Capture the cell that displays the provided text and extract its (x, y) central coordinate. 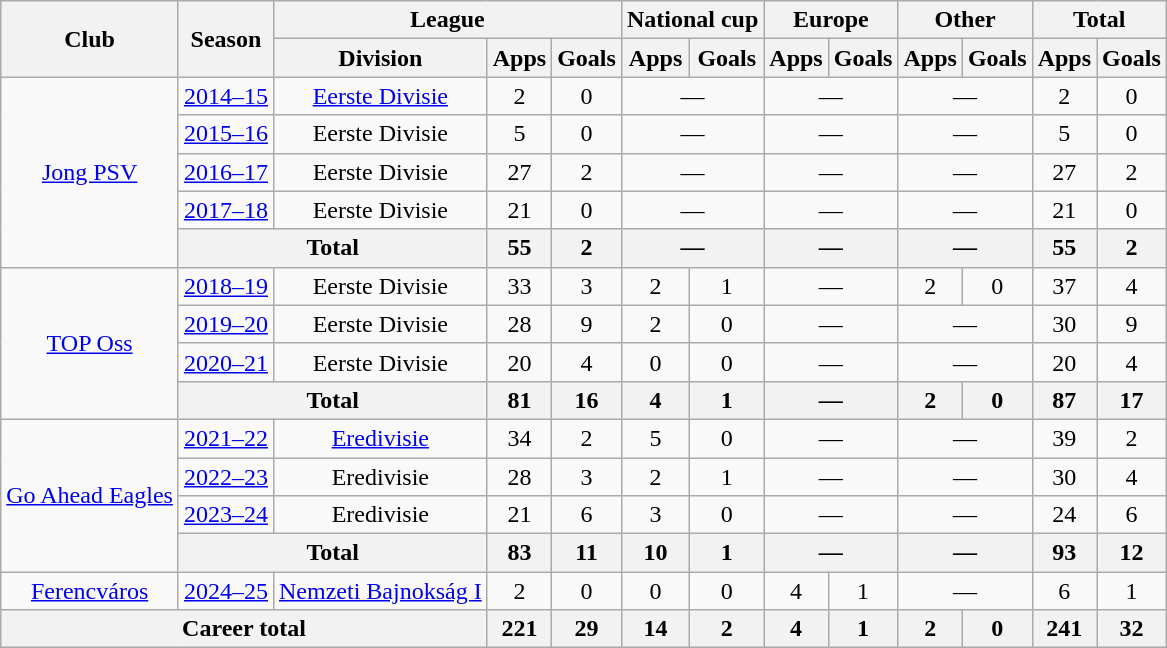
2021–22 (226, 438)
14 (655, 629)
32 (1132, 629)
TOP Oss (90, 343)
2017–18 (226, 210)
87 (1064, 400)
2024–25 (226, 591)
League (447, 20)
39 (1064, 438)
93 (1064, 553)
Go Ahead Eagles (90, 495)
Career total (244, 629)
11 (587, 553)
12 (1132, 553)
Division (380, 58)
2016–17 (226, 172)
37 (1064, 286)
33 (519, 286)
Season (226, 39)
24 (1064, 515)
2022–23 (226, 477)
221 (519, 629)
2015–16 (226, 134)
17 (1132, 400)
Jong PSV (90, 172)
34 (519, 438)
2018–19 (226, 286)
83 (519, 553)
Ferencváros (90, 591)
241 (1064, 629)
Club (90, 39)
Other (965, 20)
2019–20 (226, 324)
29 (587, 629)
2023–24 (226, 515)
Europe (831, 20)
Nemzeti Bajnokság I (380, 591)
2020–21 (226, 362)
National cup (692, 20)
16 (587, 400)
2014–15 (226, 96)
81 (519, 400)
10 (655, 553)
